Return the (x, y) coordinate for the center point of the cell that contains the specified text.  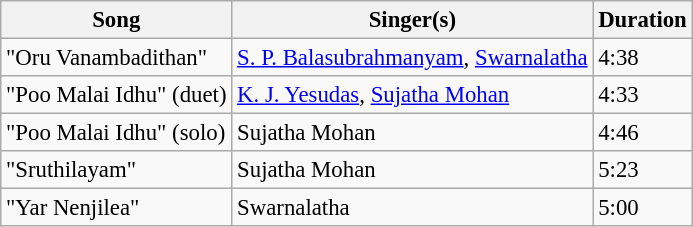
5:23 (642, 170)
"Yar Nenjilea" (116, 208)
K. J. Yesudas, Sujatha Mohan (412, 95)
"Oru Vanambadithan" (116, 58)
"Sruthilayam" (116, 170)
4:33 (642, 95)
"Poo Malai Idhu" (duet) (116, 95)
S. P. Balasubrahmanyam, Swarnalatha (412, 58)
5:00 (642, 208)
Song (116, 20)
Singer(s) (412, 20)
4:46 (642, 133)
4:38 (642, 58)
"Poo Malai Idhu" (solo) (116, 133)
Duration (642, 20)
Swarnalatha (412, 208)
